Pinpoint the cell where the given text exists, returning its (x, y) midpoint coordinate. 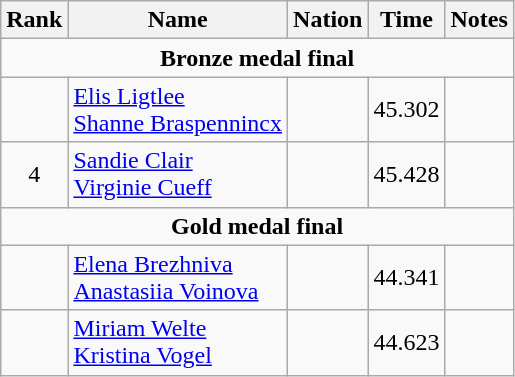
4 (34, 174)
Elena BrezhnivaAnastasiia Voinova (178, 278)
Nation (328, 20)
Rank (34, 20)
Notes (479, 20)
Time (406, 20)
Bronze medal final (258, 58)
Miriam WelteKristina Vogel (178, 342)
Name (178, 20)
44.623 (406, 342)
Gold medal final (258, 226)
44.341 (406, 278)
45.428 (406, 174)
45.302 (406, 110)
Elis LigtleeShanne Braspennincx (178, 110)
Sandie ClairVirginie Cueff (178, 174)
